Determine the [X, Y] coordinate at the center of the cell enclosing the given text.  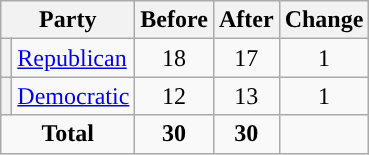
Before [174, 20]
12 [174, 96]
Change [324, 20]
17 [246, 58]
Democratic [74, 96]
Republican [74, 58]
Party [68, 20]
13 [246, 96]
After [246, 20]
Total [68, 134]
18 [174, 58]
